Find where the given text appears and provide that cell's center as (x, y) coordinate. 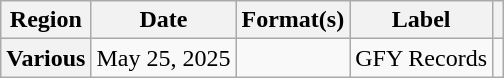
May 25, 2025 (164, 58)
GFY Records (422, 58)
Various (46, 58)
Region (46, 20)
Label (422, 20)
Format(s) (293, 20)
Date (164, 20)
